Extract the (x, y) coordinate from the center of the cell holding the provided text.  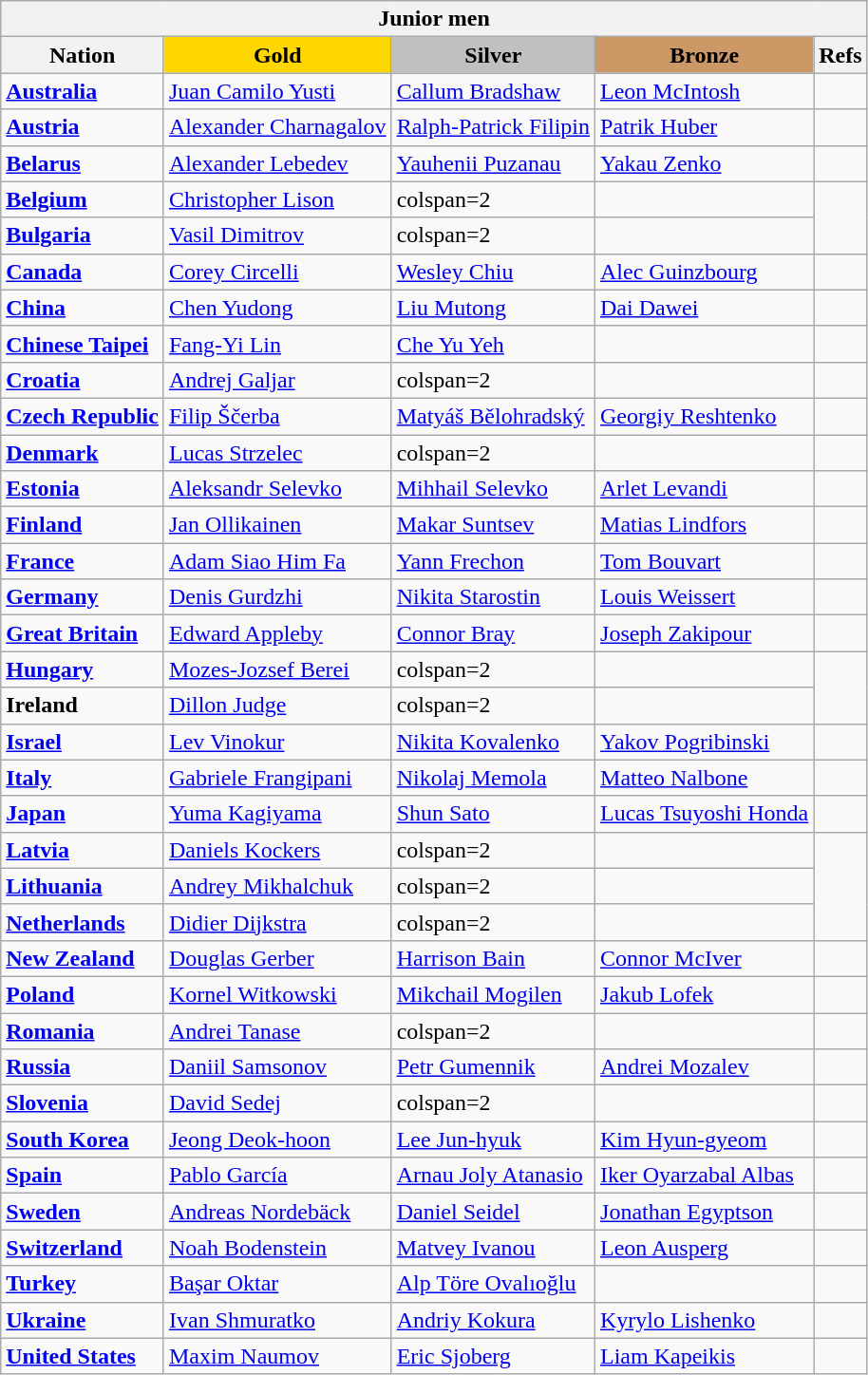
Tom Bouvart (705, 561)
Australia (83, 91)
Didier Dijkstra (277, 922)
Arnau Joly Atanasio (493, 1176)
Kornel Witkowski (277, 994)
Lev Vinokur (277, 742)
Eric Sjoberg (493, 1356)
Jeong Deok-hoon (277, 1140)
Daniels Kockers (277, 850)
Daniil Samsonov (277, 1067)
Denis Gurdzhi (277, 597)
Germany (83, 597)
Yuma Kagiyama (277, 814)
Slovenia (83, 1103)
Ukraine (83, 1320)
Croatia (83, 380)
Italy (83, 778)
Kyrylo Lishenko (705, 1320)
Chen Yudong (277, 308)
Harrison Bain (493, 958)
Netherlands (83, 922)
Alec Guinzbourg (705, 272)
Lucas Tsuyoshi Honda (705, 814)
Switzerland (83, 1248)
Shun Sato (493, 814)
Kim Hyun-gyeom (705, 1140)
Belarus (83, 163)
Sweden (83, 1212)
Connor Bray (493, 633)
Alp Töre Ovalıoğlu (493, 1284)
Vasil Dimitrov (277, 235)
Jonathan Egyptson (705, 1212)
Wesley Chiu (493, 272)
Nikita Kovalenko (493, 742)
Czech Republic (83, 416)
Douglas Gerber (277, 958)
Yann Frechon (493, 561)
Christopher Lison (277, 199)
United States (83, 1356)
Romania (83, 1030)
Lithuania (83, 886)
Refs (840, 55)
Spain (83, 1176)
Andrey Mikhalchuk (277, 886)
Nation (83, 55)
Callum Bradshaw (493, 91)
New Zealand (83, 958)
Bulgaria (83, 235)
Matteo Nalbone (705, 778)
Gold (277, 55)
Turkey (83, 1284)
Austria (83, 127)
Yakov Pogribinski (705, 742)
Andriy Kokura (493, 1320)
Lucas Strzelec (277, 453)
Belgium (83, 199)
Liu Mutong (493, 308)
Andrei Tanase (277, 1030)
Pablo García (277, 1176)
Alexander Lebedev (277, 163)
Hungary (83, 669)
Japan (83, 814)
Dai Dawei (705, 308)
China (83, 308)
Matvey Ivanou (493, 1248)
Iker Oyarzabal Albas (705, 1176)
Juan Camilo Yusti (277, 91)
Poland (83, 994)
Lee Jun-hyuk (493, 1140)
Filip Ščerba (277, 416)
Estonia (83, 489)
Alexander Charnagalov (277, 127)
Canada (83, 272)
Fang-Yi Lin (277, 344)
Gabriele Frangipani (277, 778)
Andrej Galjar (277, 380)
Jan Ollikainen (277, 525)
Ralph-Patrick Filipin (493, 127)
Ireland (83, 706)
Russia (83, 1067)
Dillon Judge (277, 706)
Georgiy Reshtenko (705, 416)
David Sedej (277, 1103)
Denmark (83, 453)
Yauhenii Puzanau (493, 163)
Patrik Huber (705, 127)
Adam Siao Him Fa (277, 561)
Latvia (83, 850)
Noah Bodenstein (277, 1248)
Arlet Levandi (705, 489)
Leon McIntosh (705, 91)
Edward Appleby (277, 633)
Nikolaj Memola (493, 778)
Joseph Zakipour (705, 633)
Che Yu Yeh (493, 344)
Chinese Taipei (83, 344)
Ivan Shmuratko (277, 1320)
Mozes-Jozsef Berei (277, 669)
Great Britain (83, 633)
Connor McIver (705, 958)
Jakub Lofek (705, 994)
France (83, 561)
Israel (83, 742)
Matyáš Bělohradský (493, 416)
Matias Lindfors (705, 525)
Leon Ausperg (705, 1248)
Yakau Zenko (705, 163)
Junior men (434, 19)
Liam Kapeikis (705, 1356)
Andrei Mozalev (705, 1067)
Makar Suntsev (493, 525)
Nikita Starostin (493, 597)
Başar Oktar (277, 1284)
Daniel Seidel (493, 1212)
Corey Circelli (277, 272)
Louis Weissert (705, 597)
Finland (83, 525)
Mihhail Selevko (493, 489)
Andreas Nordebäck (277, 1212)
Bronze (705, 55)
Petr Gumennik (493, 1067)
South Korea (83, 1140)
Silver (493, 55)
Maxim Naumov (277, 1356)
Aleksandr Selevko (277, 489)
Mikchail Mogilen (493, 994)
